Search for the cell housing the specified text and yield its [x, y] center coordinate. 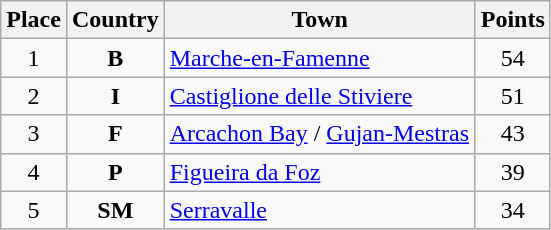
1 [34, 58]
I [115, 96]
Place [34, 20]
F [115, 134]
B [115, 58]
Figueira da Foz [320, 172]
54 [512, 58]
43 [512, 134]
Marche-en-Famenne [320, 58]
4 [34, 172]
Points [512, 20]
Serravalle [320, 210]
39 [512, 172]
Town [320, 20]
Castiglione delle Stiviere [320, 96]
P [115, 172]
34 [512, 210]
2 [34, 96]
3 [34, 134]
Country [115, 20]
SM [115, 210]
5 [34, 210]
51 [512, 96]
Arcachon Bay / Gujan-Mestras [320, 134]
